Output the (X, Y) coordinate of the center of the cell containing the given text.  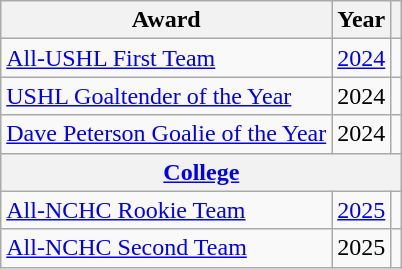
Dave Peterson Goalie of the Year (166, 134)
Award (166, 20)
USHL Goaltender of the Year (166, 96)
All-USHL First Team (166, 58)
College (202, 172)
Year (362, 20)
All-NCHC Second Team (166, 248)
All-NCHC Rookie Team (166, 210)
